Determine the [X, Y] coordinate at the center of the cell enclosing the given text.  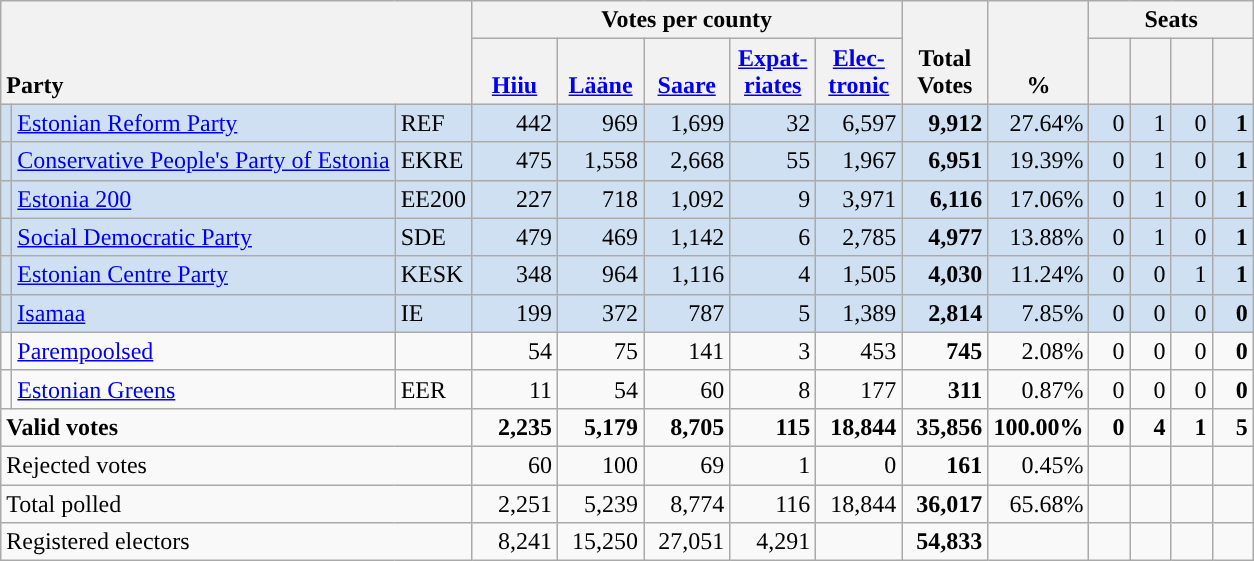
6,597 [859, 123]
Votes per county [687, 20]
1,389 [859, 313]
161 [945, 465]
227 [515, 199]
19.39% [1038, 161]
116 [773, 503]
199 [515, 313]
Estonian Reform Party [204, 123]
2,814 [945, 313]
Hiiu [515, 72]
1,092 [687, 199]
6,951 [945, 161]
EE200 [433, 199]
Valid votes [236, 427]
2,785 [859, 237]
100.00% [1038, 427]
479 [515, 237]
7.85% [1038, 313]
EKRE [433, 161]
Estonian Centre Party [204, 275]
54,833 [945, 542]
787 [687, 313]
Total Votes [945, 52]
348 [515, 275]
SDE [433, 237]
Isamaa [204, 313]
11.24% [1038, 275]
8,241 [515, 542]
311 [945, 389]
1,142 [687, 237]
2,235 [515, 427]
372 [601, 313]
Rejected votes [236, 465]
EER [433, 389]
8,705 [687, 427]
Expat- riates [773, 72]
Saare [687, 72]
36,017 [945, 503]
177 [859, 389]
13.88% [1038, 237]
1,967 [859, 161]
442 [515, 123]
27,051 [687, 542]
Seats [1171, 20]
2,668 [687, 161]
2,251 [515, 503]
Registered electors [236, 542]
27.64% [1038, 123]
32 [773, 123]
% [1038, 52]
3,971 [859, 199]
469 [601, 237]
2.08% [1038, 351]
55 [773, 161]
KESK [433, 275]
5,239 [601, 503]
4,977 [945, 237]
1,558 [601, 161]
Parempoolsed [204, 351]
35,856 [945, 427]
5,179 [601, 427]
Total polled [236, 503]
9 [773, 199]
4,291 [773, 542]
69 [687, 465]
8,774 [687, 503]
8 [773, 389]
17.06% [1038, 199]
475 [515, 161]
969 [601, 123]
Conservative People's Party of Estonia [204, 161]
Lääne [601, 72]
3 [773, 351]
1,505 [859, 275]
0.87% [1038, 389]
100 [601, 465]
Social Democratic Party [204, 237]
964 [601, 275]
115 [773, 427]
0.45% [1038, 465]
6,116 [945, 199]
718 [601, 199]
745 [945, 351]
6 [773, 237]
Party [236, 52]
1,699 [687, 123]
453 [859, 351]
15,250 [601, 542]
1,116 [687, 275]
Estonian Greens [204, 389]
11 [515, 389]
Elec- tronic [859, 72]
141 [687, 351]
IE [433, 313]
65.68% [1038, 503]
75 [601, 351]
Estonia 200 [204, 199]
4,030 [945, 275]
REF [433, 123]
9,912 [945, 123]
